Provide the (x, y) coordinate of the cell's center where the given text is located.  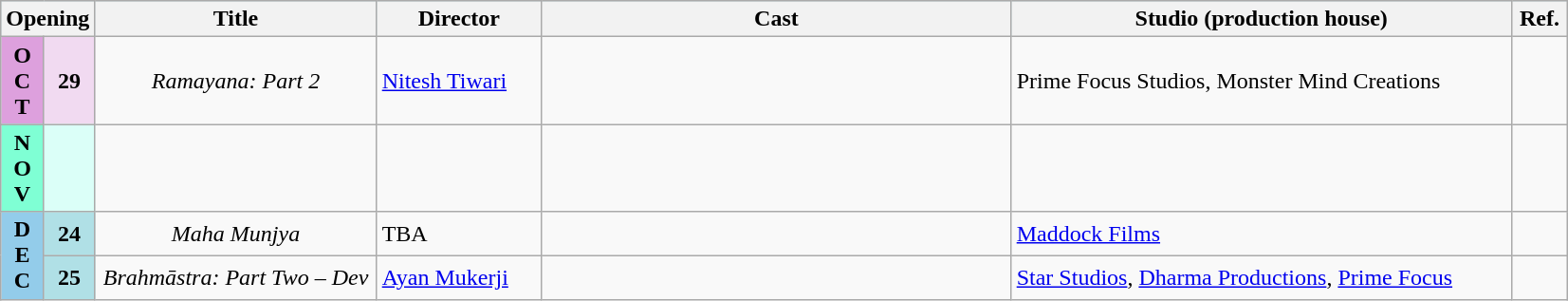
Director (459, 19)
DEC (23, 255)
Cast (777, 19)
Title (235, 19)
NOV (23, 168)
OCT (23, 81)
29 (69, 81)
Star Studios, Dharma Productions, Prime Focus (1262, 277)
Nitesh Tiwari (459, 81)
Maha Munjya (235, 234)
Ref. (1539, 19)
TBA (459, 234)
Ramayana: Part 2 (235, 81)
Maddock Films (1262, 234)
Brahmāstra: Part Two – Dev (235, 277)
25 (69, 277)
Opening (47, 19)
Ayan Mukerji (459, 277)
Studio (production house) (1262, 19)
Prime Focus Studios, Monster Mind Creations (1262, 81)
24 (69, 234)
